Return [X, Y] of the center of cell containing provided text 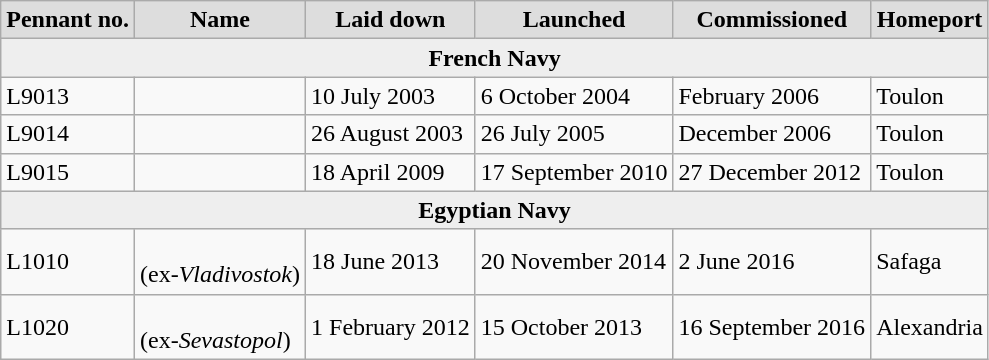
10 July 2003 [391, 96]
(ex-Vladivostok) [220, 262]
(ex-Sevastopol) [220, 326]
French Navy [495, 58]
Commissioned [772, 20]
L9014 [68, 134]
16 September 2016 [772, 326]
1 February 2012 [391, 326]
Pennant no. [68, 20]
Laid down [391, 20]
18 June 2013 [391, 262]
December 2006 [772, 134]
6 October 2004 [574, 96]
2 June 2016 [772, 262]
27 December 2012 [772, 172]
L9015 [68, 172]
18 April 2009 [391, 172]
L1020 [68, 326]
26 July 2005 [574, 134]
Safaga [930, 262]
L1010 [68, 262]
Alexandria [930, 326]
26 August 2003 [391, 134]
Name [220, 20]
Egyptian Navy [495, 210]
15 October 2013 [574, 326]
17 September 2010 [574, 172]
February 2006 [772, 96]
L9013 [68, 96]
20 November 2014 [574, 262]
Launched [574, 20]
Homeport [930, 20]
